Locate the cell with the specified text and output its [X, Y] center coordinate. 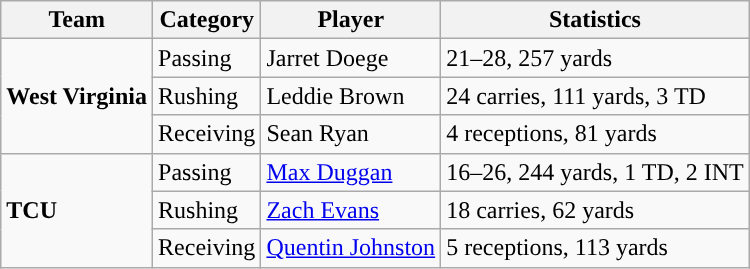
5 receptions, 113 yards [596, 248]
Zach Evans [351, 210]
Sean Ryan [351, 134]
Category [207, 20]
Max Duggan [351, 172]
18 carries, 62 yards [596, 210]
21–28, 257 yards [596, 58]
Player [351, 20]
Quentin Johnston [351, 248]
Statistics [596, 20]
4 receptions, 81 yards [596, 134]
16–26, 244 yards, 1 TD, 2 INT [596, 172]
TCU [77, 210]
Leddie Brown [351, 96]
West Virginia [77, 96]
Jarret Doege [351, 58]
24 carries, 111 yards, 3 TD [596, 96]
Team [77, 20]
